Provide the (x, y) coordinate of the cell's center where the given text is located.  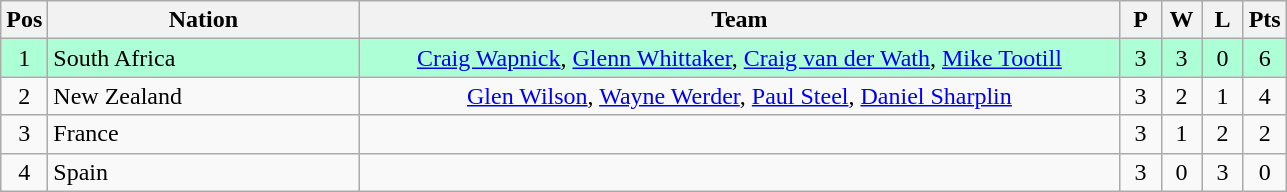
France (204, 134)
New Zealand (204, 96)
Pos (24, 20)
Team (740, 20)
Glen Wilson, Wayne Werder, Paul Steel, Daniel Sharplin (740, 96)
South Africa (204, 58)
6 (1264, 58)
Nation (204, 20)
Craig Wapnick, Glenn Whittaker, Craig van der Wath, Mike Tootill (740, 58)
W (1182, 20)
P (1140, 20)
Pts (1264, 20)
Spain (204, 172)
L (1222, 20)
